Identify which cell holds the provided text, then report its [x, y] central coordinate. 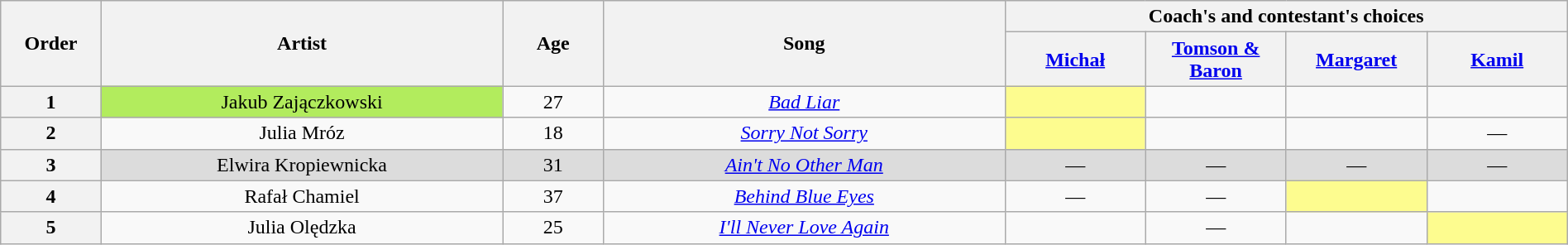
Margaret [1356, 60]
Behind Blue Eyes [804, 196]
Elwira Kropiewnicka [302, 165]
Artist [302, 43]
Bad Liar [804, 102]
Julia Olędzka [302, 228]
4 [51, 196]
Kamil [1497, 60]
Jakub Zajączkowski [302, 102]
Order [51, 43]
Tomson & Baron [1216, 60]
I'll Never Love Again [804, 228]
Song [804, 43]
37 [552, 196]
Julia Mróz [302, 133]
27 [552, 102]
31 [552, 165]
2 [51, 133]
18 [552, 133]
1 [51, 102]
25 [552, 228]
Rafał Chamiel [302, 196]
Ain't No Other Man [804, 165]
Michał [1075, 60]
Age [552, 43]
Sorry Not Sorry [804, 133]
3 [51, 165]
Coach's and contestant's choices [1286, 17]
5 [51, 228]
